Find where the given text appears and provide that cell's center as [x, y] coordinate. 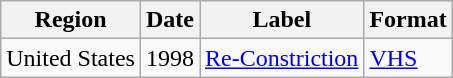
Re-Constriction [282, 58]
Date [170, 20]
Format [408, 20]
VHS [408, 58]
Region [71, 20]
1998 [170, 58]
Label [282, 20]
United States [71, 58]
